Return (x, y) of the center of cell containing provided text 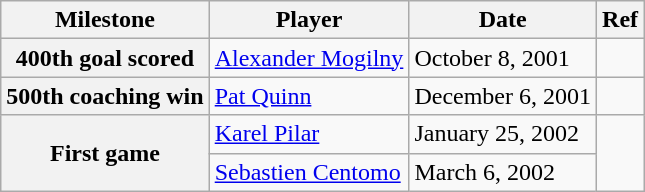
500th coaching win (105, 96)
January 25, 2002 (503, 134)
December 6, 2001 (503, 96)
October 8, 2001 (503, 58)
Sebastien Centomo (309, 172)
Pat Quinn (309, 96)
Date (503, 20)
Milestone (105, 20)
Alexander Mogilny (309, 58)
First game (105, 153)
Karel Pilar (309, 134)
400th goal scored (105, 58)
March 6, 2002 (503, 172)
Player (309, 20)
Ref (620, 20)
